Return [X, Y] of the center of cell containing provided text 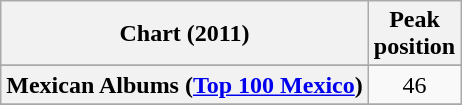
Chart (2011) [185, 34]
46 [414, 85]
Mexican Albums (Top 100 Mexico) [185, 85]
Peakposition [414, 34]
